From the cell containing the given text, extract its center point as [x, y] coordinate. 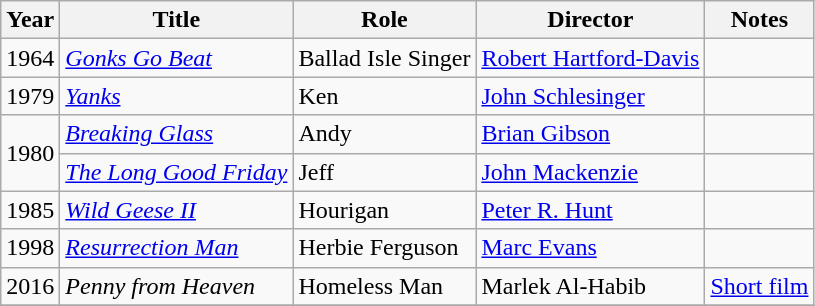
John Schlesinger [590, 96]
1964 [30, 58]
Title [176, 20]
Year [30, 20]
Role [384, 20]
Herbie Ferguson [384, 248]
Ken [384, 96]
Robert Hartford-Davis [590, 58]
Peter R. Hunt [590, 210]
2016 [30, 286]
1998 [30, 248]
Brian Gibson [590, 134]
Jeff [384, 172]
The Long Good Friday [176, 172]
Short film [760, 286]
Yanks [176, 96]
Wild Geese II [176, 210]
Ballad Isle Singer [384, 58]
Director [590, 20]
Penny from Heaven [176, 286]
Andy [384, 134]
1979 [30, 96]
Hourigan [384, 210]
Marlek Al-Habib [590, 286]
Marc Evans [590, 248]
Homeless Man [384, 286]
1985 [30, 210]
Breaking Glass [176, 134]
Gonks Go Beat [176, 58]
Resurrection Man [176, 248]
1980 [30, 153]
Notes [760, 20]
John Mackenzie [590, 172]
